Locate the cell with the specified text and output its [X, Y] center coordinate. 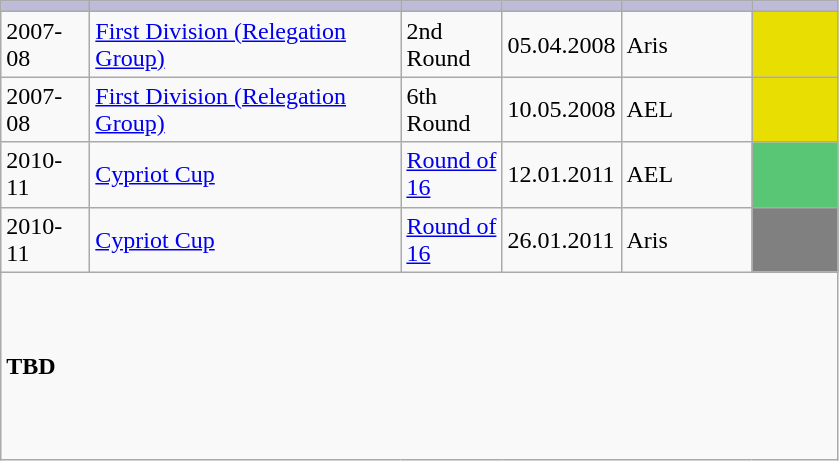
6th Round [452, 110]
TBD [420, 366]
12.01.2011 [562, 174]
05.04.2008 [562, 44]
10.05.2008 [562, 110]
26.01.2011 [562, 240]
2nd Round [452, 44]
